From the cell containing the given text, extract its center point as [x, y] coordinate. 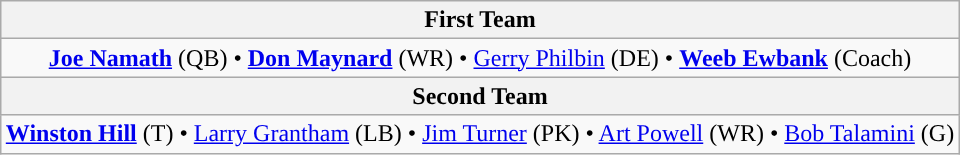
Winston Hill (T) • Larry Grantham (LB) • Jim Turner (PK) • Art Powell (WR) • Bob Talamini (G) [480, 134]
First Team [480, 20]
Joe Namath (QB) • Don Maynard (WR) • Gerry Philbin (DE) • Weeb Ewbank (Coach) [480, 58]
Second Team [480, 96]
